Detect which cell encompasses the target text, then output its (X, Y) center coordinate. 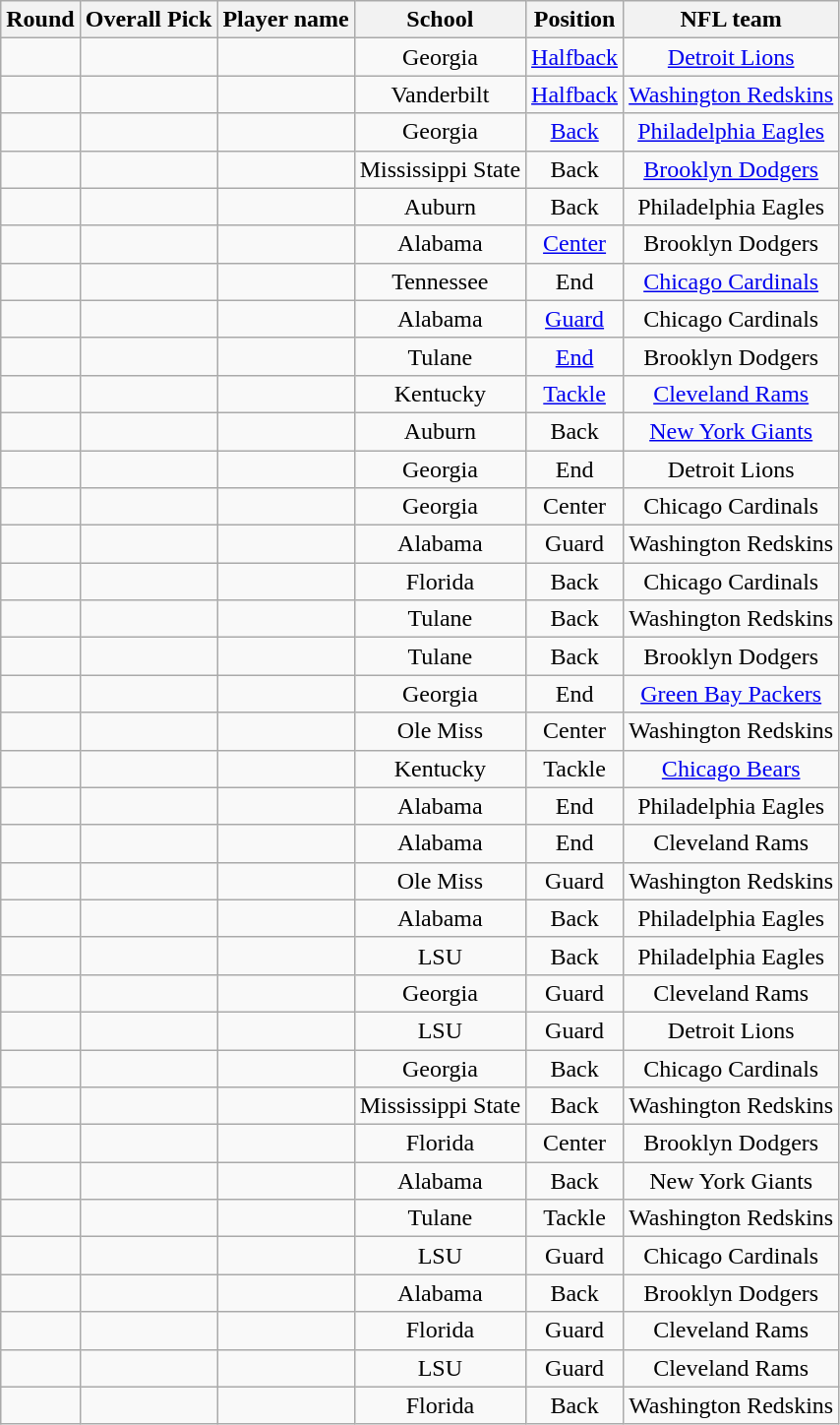
Overall Pick (149, 20)
Vanderbilt (440, 94)
Green Bay Packers (732, 694)
NFL team (732, 20)
Round (40, 20)
Chicago Bears (732, 769)
School (440, 20)
Player name (285, 20)
Tennessee (440, 281)
Position (574, 20)
